Return the [X, Y] coordinate for the center point of the cell that contains the specified text.  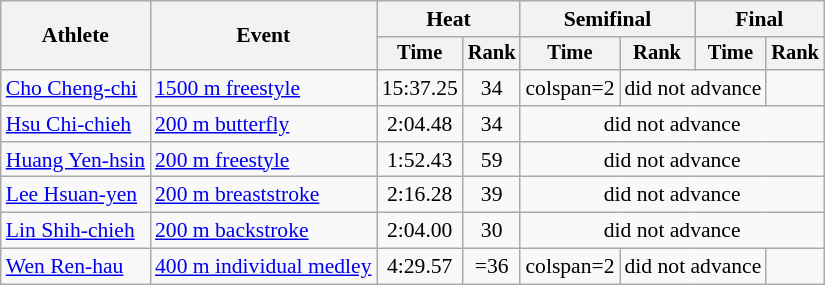
Lee Hsuan-yen [76, 195]
200 m breaststroke [264, 195]
Heat [449, 19]
=36 [492, 267]
59 [492, 160]
1:52.43 [420, 160]
4:29.57 [420, 267]
200 m butterfly [264, 124]
200 m backstroke [264, 231]
2:16.28 [420, 195]
2:04.48 [420, 124]
Wen Ren-hau [76, 267]
Semifinal [607, 19]
Final [760, 19]
400 m individual medley [264, 267]
39 [492, 195]
15:37.25 [420, 88]
2:04.00 [420, 231]
Hsu Chi-chieh [76, 124]
Athlete [76, 36]
Huang Yen-hsin [76, 160]
Event [264, 36]
1500 m freestyle [264, 88]
30 [492, 231]
Cho Cheng-chi [76, 88]
200 m freestyle [264, 160]
Lin Shih-chieh [76, 231]
